Return the (X, Y) coordinate for the center point of the cell that contains the specified text.  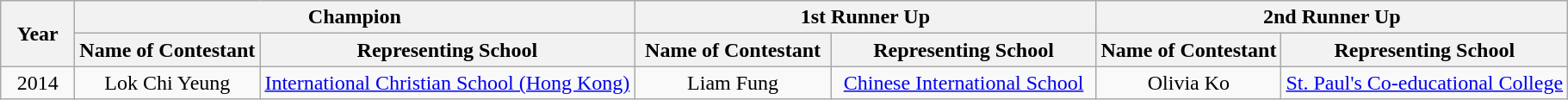
Olivia Ko (1188, 83)
Lok Chi Yeung (167, 83)
St. Paul's Co-educational College (1424, 83)
2nd Runner Up (1332, 17)
1st Runner Up (865, 17)
International Christian School (Hong Kong) (448, 83)
Chinese International School (964, 83)
Liam Fung (733, 83)
Champion (355, 17)
2014 (38, 83)
Year (38, 34)
